Extract the (X, Y) coordinate from the center of the cell holding the provided text.  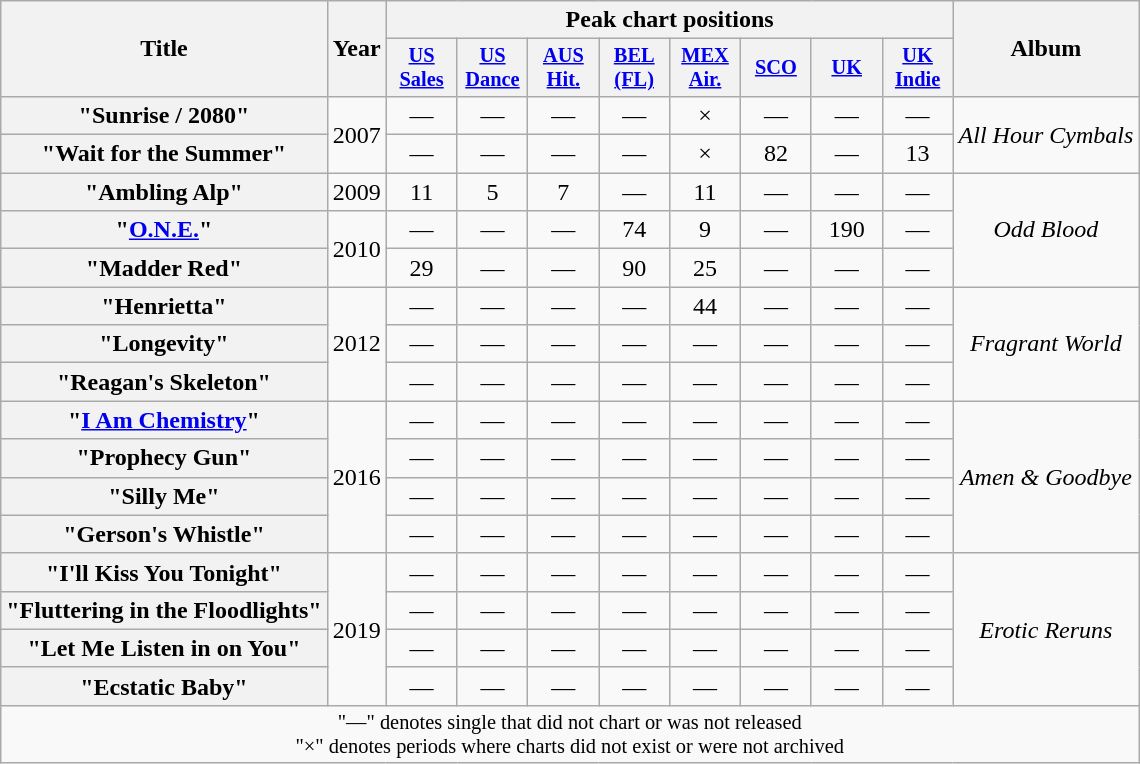
AUSHit. (564, 68)
"Longevity" (164, 344)
"—" denotes single that did not chart or was not released"×" denotes periods where charts did not exist or were not archived (570, 734)
"Madder Red" (164, 268)
2007 (356, 134)
"I Am Chemistry" (164, 420)
190 (846, 230)
"Let Me Listen in on You" (164, 648)
"O.N.E." (164, 230)
9 (706, 230)
USSales (422, 68)
Peak chart positions (670, 20)
UKIndie (918, 68)
Odd Blood (1046, 230)
Title (164, 49)
Amen & Goodbye (1046, 477)
"Wait for the Summer" (164, 154)
29 (422, 268)
SCO (776, 68)
"Silly Me" (164, 496)
"I'll Kiss You Tonight" (164, 572)
"Gerson's Whistle" (164, 534)
UK (846, 68)
Year (356, 49)
2019 (356, 629)
13 (918, 154)
MEXAir. (706, 68)
5 (492, 192)
Fragrant World (1046, 344)
Album (1046, 49)
90 (634, 268)
USDance (492, 68)
74 (634, 230)
82 (776, 154)
2009 (356, 192)
7 (564, 192)
25 (706, 268)
"Fluttering in the Floodlights" (164, 610)
"Reagan's Skeleton" (164, 382)
"Sunrise / 2080" (164, 115)
"Ambling Alp" (164, 192)
2010 (356, 249)
Erotic Reruns (1046, 629)
"Ecstatic Baby" (164, 686)
All Hour Cymbals (1046, 134)
2016 (356, 477)
"Prophecy Gun" (164, 458)
44 (706, 306)
BEL(FL) (634, 68)
"Henrietta" (164, 306)
2012 (356, 344)
